Capture the cell that displays the provided text and extract its [x, y] central coordinate. 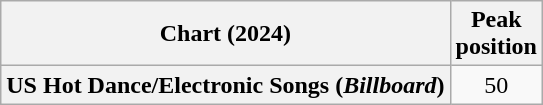
Chart (2024) [226, 34]
Peakposition [496, 34]
50 [496, 85]
US Hot Dance/Electronic Songs (Billboard) [226, 85]
